For the text-containing cell, return its midpoint in (x, y) coordinate format. 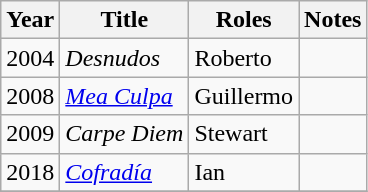
Cofradía (124, 172)
Title (124, 20)
Mea Culpa (124, 96)
Stewart (244, 134)
Notes (333, 20)
2009 (30, 134)
Guillermo (244, 96)
2004 (30, 58)
Roles (244, 20)
Year (30, 20)
Desnudos (124, 58)
Ian (244, 172)
2018 (30, 172)
Roberto (244, 58)
2008 (30, 96)
Carpe Diem (124, 134)
